Locate the cell with the specified text and output its [X, Y] center coordinate. 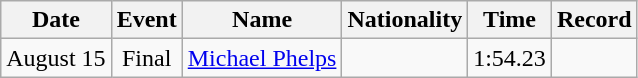
Nationality [405, 20]
Record [594, 20]
Time [510, 20]
Event [146, 20]
Name [262, 20]
Final [146, 58]
1:54.23 [510, 58]
August 15 [56, 58]
Michael Phelps [262, 58]
Date [56, 20]
